From the cell containing the given text, extract its center point as (X, Y) coordinate. 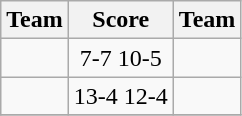
Score (120, 20)
13-4 12-4 (120, 96)
7-7 10-5 (120, 58)
